Search for the cell housing the specified text and yield its (x, y) center coordinate. 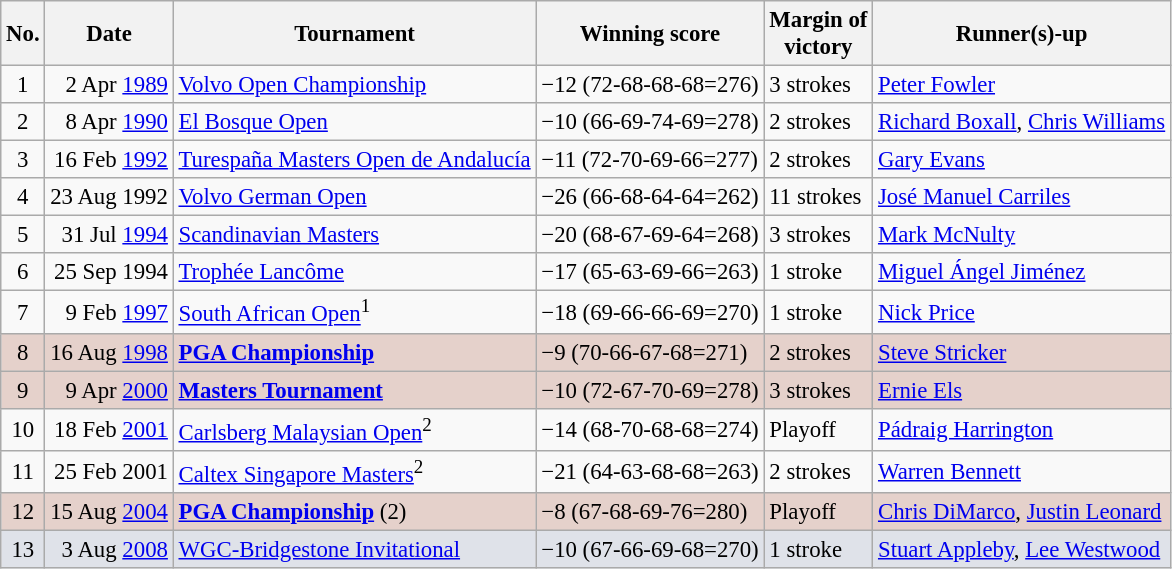
16 Aug 1998 (109, 352)
Runner(s)-up (1022, 34)
Tournament (354, 34)
Warren Bennett (1022, 472)
Richard Boxall, Chris Williams (1022, 122)
25 Sep 1994 (109, 273)
31 Jul 1994 (109, 235)
18 Feb 2001 (109, 429)
South African Open1 (354, 312)
16 Feb 1992 (109, 160)
6 (23, 273)
12 (23, 512)
4 (23, 197)
15 Aug 2004 (109, 512)
−17 (65-63-69-66=263) (650, 273)
Chris DiMarco, Justin Leonard (1022, 512)
8 Apr 1990 (109, 122)
Masters Tournament (354, 390)
El Bosque Open (354, 122)
3 Aug 2008 (109, 549)
9 Apr 2000 (109, 390)
Date (109, 34)
13 (23, 549)
Volvo Open Championship (354, 85)
25 Feb 2001 (109, 472)
3 (23, 160)
Trophée Lancôme (354, 273)
2 (23, 122)
11 strokes (818, 197)
1 (23, 85)
Gary Evans (1022, 160)
−26 (66-68-64-64=262) (650, 197)
9 (23, 390)
PGA Championship (354, 352)
Carlsberg Malaysian Open2 (354, 429)
Nick Price (1022, 312)
Stuart Appleby, Lee Westwood (1022, 549)
PGA Championship (2) (354, 512)
10 (23, 429)
23 Aug 1992 (109, 197)
Pádraig Harrington (1022, 429)
−10 (72-67-70-69=278) (650, 390)
Turespaña Masters Open de Andalucía (354, 160)
Margin ofvictory (818, 34)
−20 (68-67-69-64=268) (650, 235)
2 Apr 1989 (109, 85)
−11 (72-70-69-66=277) (650, 160)
Miguel Ángel Jiménez (1022, 273)
−12 (72-68-68-68=276) (650, 85)
Steve Stricker (1022, 352)
11 (23, 472)
8 (23, 352)
No. (23, 34)
−21 (64-63-68-68=263) (650, 472)
Winning score (650, 34)
9 Feb 1997 (109, 312)
Mark McNulty (1022, 235)
−14 (68-70-68-68=274) (650, 429)
Caltex Singapore Masters2 (354, 472)
Scandinavian Masters (354, 235)
−10 (67-66-69-68=270) (650, 549)
−18 (69-66-66-69=270) (650, 312)
José Manuel Carriles (1022, 197)
5 (23, 235)
7 (23, 312)
−8 (67-68-69-76=280) (650, 512)
Peter Fowler (1022, 85)
Volvo German Open (354, 197)
−10 (66-69-74-69=278) (650, 122)
WGC-Bridgestone Invitational (354, 549)
−9 (70-66-67-68=271) (650, 352)
Ernie Els (1022, 390)
